Extract the (x, y) coordinate from the center of the cell holding the provided text.  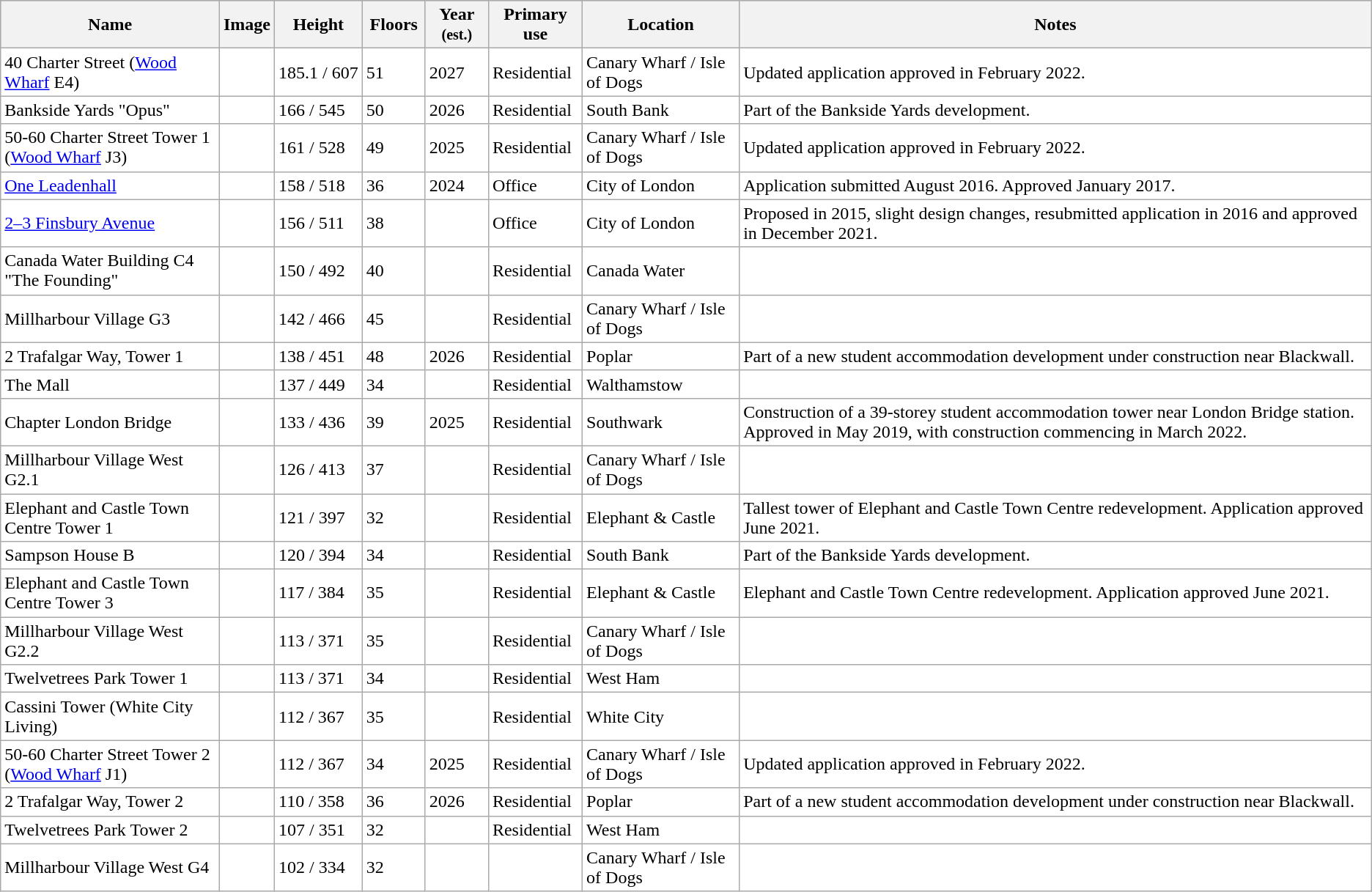
126 / 413 (319, 469)
137 / 449 (319, 384)
40 Charter Street (Wood Wharf E4) (110, 72)
Name (110, 25)
50-60 Charter Street Tower 2 (Wood Wharf J1) (110, 764)
49 (394, 148)
Elephant and Castle Town Centre Tower 1 (110, 517)
166 / 545 (319, 110)
107 / 351 (319, 830)
White City (661, 717)
Notes (1055, 25)
185.1 / 607 (319, 72)
Southwark (661, 422)
Twelvetrees Park Tower 1 (110, 679)
One Leadenhall (110, 185)
Canada Water (661, 271)
Chapter London Bridge (110, 422)
40 (394, 271)
Elephant and Castle Town Centre redevelopment. Application approved June 2021. (1055, 594)
50-60 Charter Street Tower 1 (Wood Wharf J3) (110, 148)
161 / 528 (319, 148)
Height (319, 25)
Walthamstow (661, 384)
117 / 384 (319, 594)
2 Trafalgar Way, Tower 2 (110, 802)
138 / 451 (319, 356)
133 / 436 (319, 422)
Primary use (535, 25)
Sampson House B (110, 556)
Bankside Yards "Opus" (110, 110)
2–3 Finsbury Avenue (110, 223)
Millharbour Village West G2.1 (110, 469)
Cassini Tower (White City Living) (110, 717)
Canada Water Building C4 "The Founding" (110, 271)
45 (394, 318)
37 (394, 469)
158 / 518 (319, 185)
102 / 334 (319, 868)
38 (394, 223)
39 (394, 422)
51 (394, 72)
120 / 394 (319, 556)
48 (394, 356)
Millharbour Village West G2.2 (110, 641)
142 / 466 (319, 318)
Tallest tower of Elephant and Castle Town Centre redevelopment. Application approved June 2021. (1055, 517)
2 Trafalgar Way, Tower 1 (110, 356)
156 / 511 (319, 223)
2027 (457, 72)
2024 (457, 185)
Floors (394, 25)
Application submitted August 2016. Approved January 2017. (1055, 185)
Year (est.) (457, 25)
121 / 397 (319, 517)
150 / 492 (319, 271)
The Mall (110, 384)
Proposed in 2015, slight design changes, resubmitted application in 2016 and approved in December 2021. (1055, 223)
Construction of a 39-storey student accommodation tower near London Bridge station. Approved in May 2019, with construction commencing in March 2022. (1055, 422)
Twelvetrees Park Tower 2 (110, 830)
Millharbour Village G3 (110, 318)
Image (246, 25)
110 / 358 (319, 802)
Location (661, 25)
Millharbour Village West G4 (110, 868)
50 (394, 110)
Elephant and Castle Town Centre Tower 3 (110, 594)
